From the cell containing the given text, extract its center point as [x, y] coordinate. 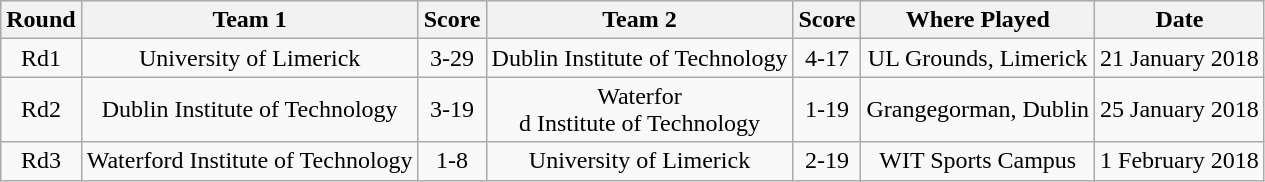
Date [1180, 20]
WIT Sports Campus [978, 161]
Round [41, 20]
21 January 2018 [1180, 58]
2-19 [827, 161]
3-19 [452, 110]
Rd2 [41, 110]
3-29 [452, 58]
Rd3 [41, 161]
Rd1 [41, 58]
Where Played [978, 20]
1-8 [452, 161]
Grangegorman, Dublin [978, 110]
UL Grounds, Limerick [978, 58]
1 February 2018 [1180, 161]
1-19 [827, 110]
4-17 [827, 58]
25 January 2018 [1180, 110]
Team 2 [640, 20]
Team 1 [250, 20]
